For the text-containing cell, return its midpoint in [X, Y] coordinate format. 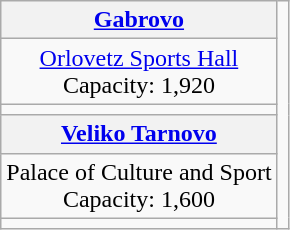
Veliko Tarnovo [139, 134]
Orlovetz Sports HallCapacity: 1,920 [139, 72]
Palace of Culture and SportCapacity: 1,600 [139, 186]
Gabrovo [139, 20]
